Return the (X, Y) coordinate for the center point of the cell that contains the specified text.  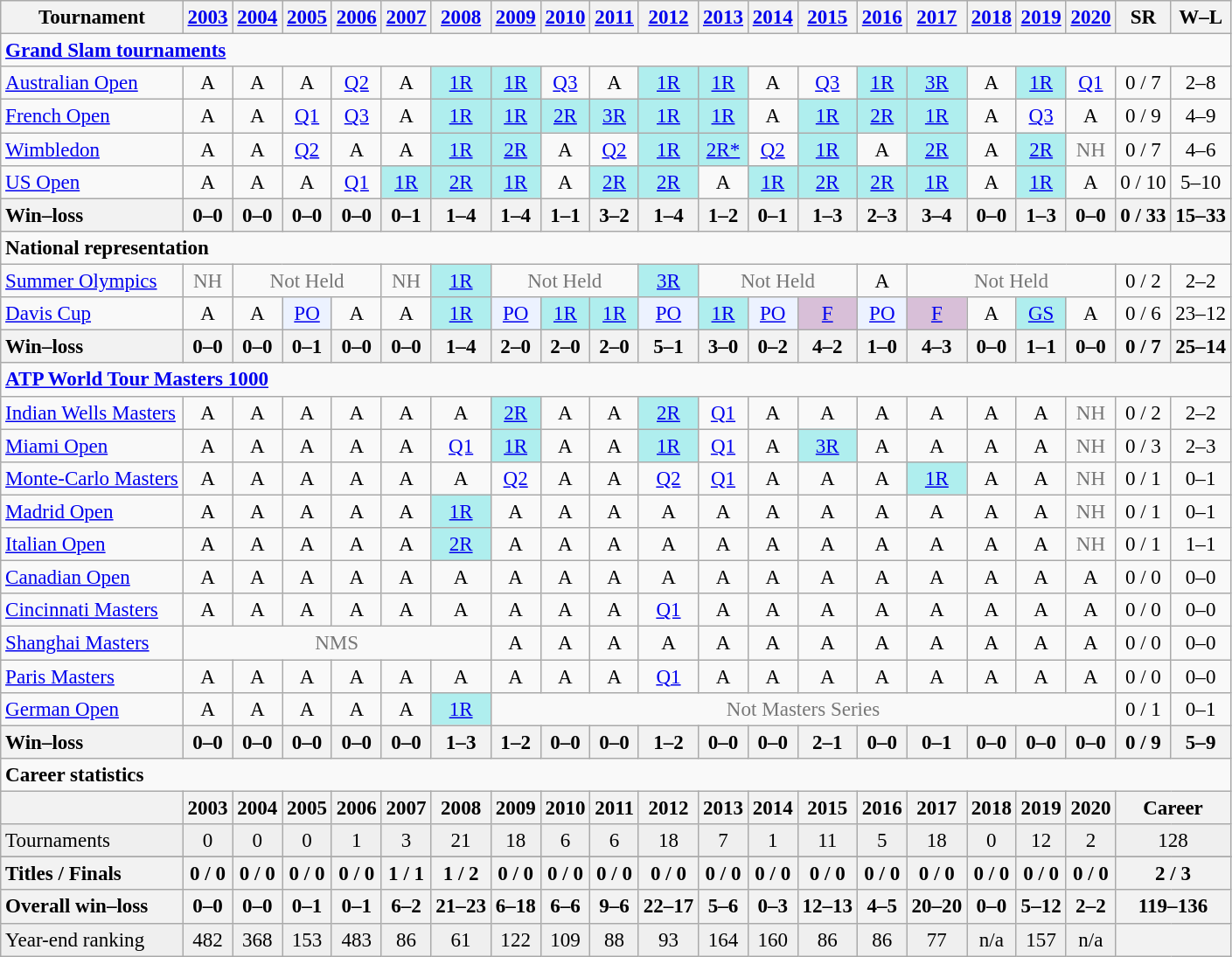
0 / 33 (1144, 215)
9–6 (615, 907)
National representation (616, 248)
23–12 (1201, 314)
Wimbledon (92, 149)
4–9 (1201, 116)
Summer Olympics (92, 281)
1–0 (881, 347)
1 / 1 (406, 874)
12 (1041, 841)
11 (827, 841)
0 / 3 (1144, 446)
4–5 (881, 907)
6–6 (565, 907)
Not Masters Series (803, 710)
119–136 (1173, 907)
ATP World Tour Masters 1000 (616, 380)
Overall win–loss (92, 907)
6–18 (516, 907)
Shanghai Masters (92, 643)
4–3 (936, 347)
20–20 (936, 907)
5–1 (668, 347)
109 (565, 940)
153 (308, 940)
160 (773, 940)
0–3 (773, 907)
77 (936, 940)
368 (257, 940)
W–L (1201, 17)
0 / 6 (1144, 314)
4–6 (1201, 149)
482 (208, 940)
2–1 (827, 742)
NMS (337, 643)
157 (1041, 940)
15–33 (1201, 215)
12–13 (827, 907)
21 (461, 841)
2–8 (1201, 83)
3–2 (615, 215)
Cincinnati Masters (92, 610)
Paris Masters (92, 676)
Career statistics (616, 775)
Canadian Open (92, 578)
164 (724, 940)
German Open (92, 710)
6–2 (406, 907)
483 (357, 940)
Indian Wells Masters (92, 413)
5–6 (724, 907)
SR (1144, 17)
25–14 (1201, 347)
French Open (92, 116)
21–23 (461, 907)
5–10 (1201, 183)
Italian Open (92, 544)
5–9 (1201, 742)
2 (1091, 841)
Career (1173, 808)
3–4 (936, 215)
Davis Cup (92, 314)
Tournaments (92, 841)
Monte-Carlo Masters (92, 479)
122 (516, 940)
7 (724, 841)
1 / 2 (461, 874)
61 (461, 940)
GS (1041, 314)
22–17 (668, 907)
5 (881, 841)
2 / 3 (1173, 874)
88 (615, 940)
Miami Open (92, 446)
Year-end ranking (92, 940)
2R* (724, 149)
4–2 (827, 347)
Tournament (92, 17)
Grand Slam tournaments (616, 51)
Australian Open (92, 83)
0–2 (773, 347)
Madrid Open (92, 511)
128 (1173, 841)
0 / 10 (1144, 183)
5–12 (1041, 907)
3–0 (724, 347)
93 (668, 940)
Titles / Finals (92, 874)
US Open (92, 183)
3 (406, 841)
